Provide the [X, Y] coordinate of the cell's center where the given text is located.  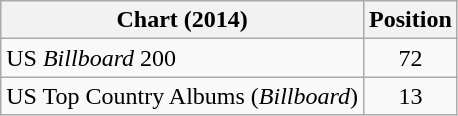
Position [411, 20]
13 [411, 96]
US Top Country Albums (Billboard) [182, 96]
72 [411, 58]
US Billboard 200 [182, 58]
Chart (2014) [182, 20]
